Search for the cell housing the specified text and yield its (X, Y) center coordinate. 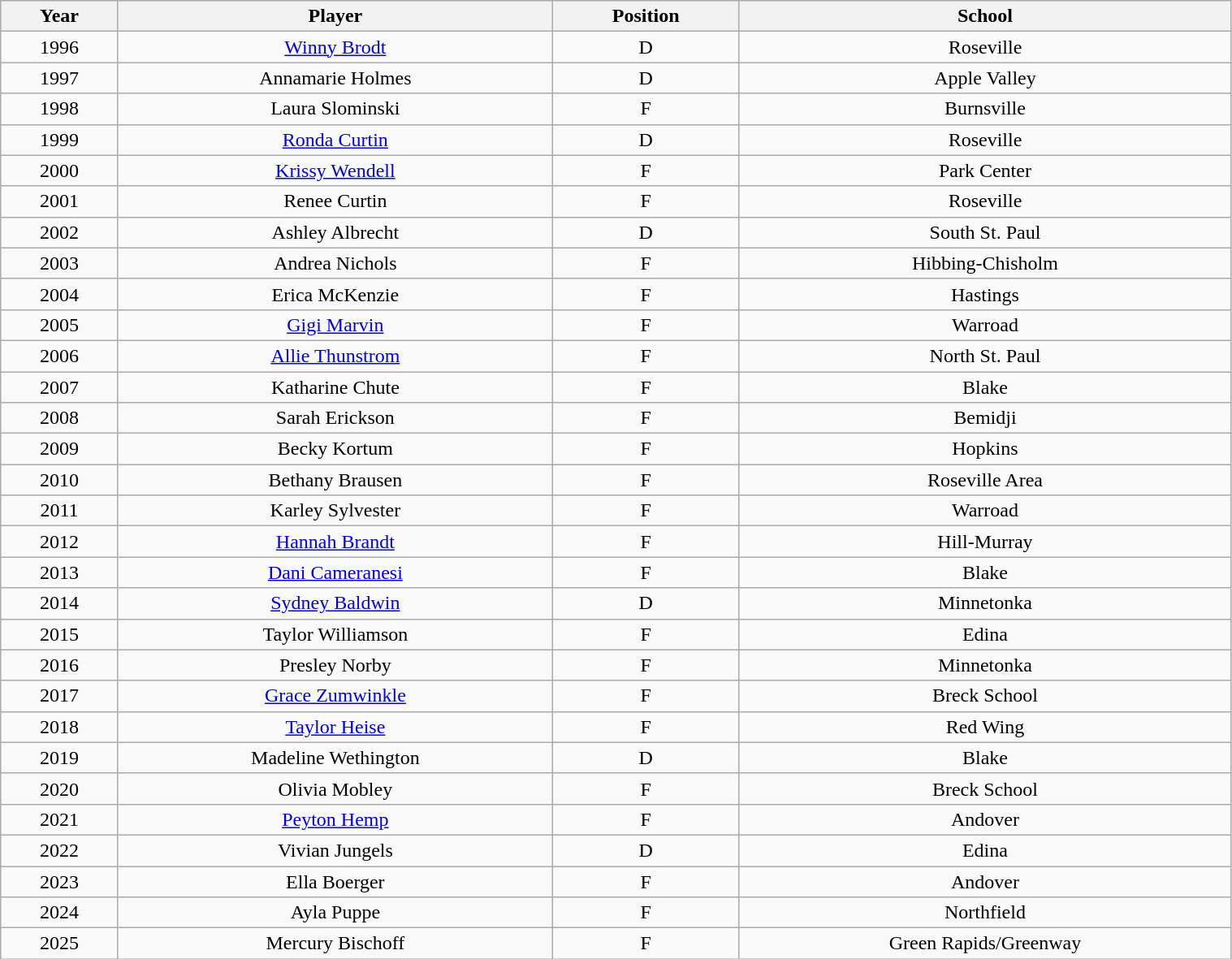
Krissy Wendell (335, 171)
Annamarie Holmes (335, 78)
2017 (60, 696)
2021 (60, 819)
Ashley Albrecht (335, 232)
Burnsville (985, 109)
Taylor Williamson (335, 634)
Karley Sylvester (335, 511)
Player (335, 16)
Gigi Marvin (335, 325)
2004 (60, 294)
Olivia Mobley (335, 788)
2003 (60, 263)
Dani Cameranesi (335, 572)
Apple Valley (985, 78)
Bethany Brausen (335, 480)
2000 (60, 171)
North St. Paul (985, 356)
2015 (60, 634)
Northfield (985, 913)
Laura Slominski (335, 109)
Hastings (985, 294)
Madeline Wethington (335, 758)
2008 (60, 418)
2020 (60, 788)
Mercury Bischoff (335, 944)
Green Rapids/Greenway (985, 944)
1998 (60, 109)
Grace Zumwinkle (335, 696)
2011 (60, 511)
Taylor Heise (335, 727)
1999 (60, 140)
Allie Thunstrom (335, 356)
Year (60, 16)
2018 (60, 727)
Vivian Jungels (335, 850)
Sarah Erickson (335, 418)
School (985, 16)
Roseville Area (985, 480)
Andrea Nichols (335, 263)
1996 (60, 47)
2022 (60, 850)
2016 (60, 665)
Katharine Chute (335, 387)
2012 (60, 542)
Erica McKenzie (335, 294)
2001 (60, 201)
Hill-Murray (985, 542)
Hibbing-Chisholm (985, 263)
2023 (60, 881)
2002 (60, 232)
2014 (60, 603)
2007 (60, 387)
Ayla Puppe (335, 913)
Becky Kortum (335, 449)
2013 (60, 572)
Winny Brodt (335, 47)
2005 (60, 325)
Ronda Curtin (335, 140)
Peyton Hemp (335, 819)
Renee Curtin (335, 201)
2006 (60, 356)
2025 (60, 944)
2010 (60, 480)
Sydney Baldwin (335, 603)
Hannah Brandt (335, 542)
Red Wing (985, 727)
1997 (60, 78)
Hopkins (985, 449)
Park Center (985, 171)
2024 (60, 913)
South St. Paul (985, 232)
Ella Boerger (335, 881)
2009 (60, 449)
2019 (60, 758)
Position (645, 16)
Presley Norby (335, 665)
Bemidji (985, 418)
